Return the [x, y] coordinate for the center point of the cell that contains the specified text.  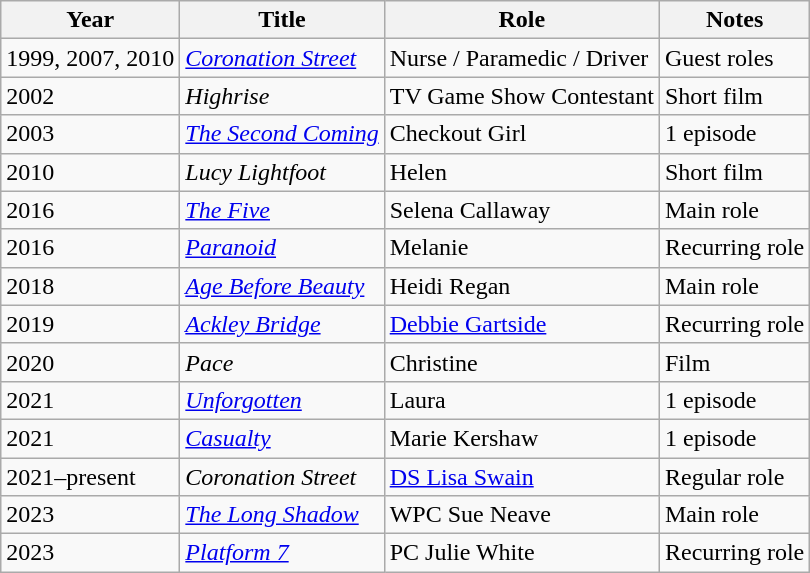
DS Lisa Swain [522, 477]
Selena Callaway [522, 210]
TV Game Show Contestant [522, 96]
WPC Sue Neave [522, 515]
Title [282, 20]
Ackley Bridge [282, 324]
2019 [90, 324]
2010 [90, 172]
Marie Kershaw [522, 438]
2002 [90, 96]
Checkout Girl [522, 134]
2021–present [90, 477]
Year [90, 20]
Film [734, 362]
The Long Shadow [282, 515]
Casualty [282, 438]
The Second Coming [282, 134]
Lucy Lightfoot [282, 172]
Notes [734, 20]
Age Before Beauty [282, 286]
Christine [522, 362]
Heidi Regan [522, 286]
Highrise [282, 96]
Regular role [734, 477]
Laura [522, 400]
Debbie Gartside [522, 324]
Helen [522, 172]
Platform 7 [282, 553]
Melanie [522, 248]
Unforgotten [282, 400]
1999, 2007, 2010 [90, 58]
2020 [90, 362]
2003 [90, 134]
The Five [282, 210]
2018 [90, 286]
Role [522, 20]
PC Julie White [522, 553]
Pace [282, 362]
Guest roles [734, 58]
Nurse / Paramedic / Driver [522, 58]
Paranoid [282, 248]
